Locate the cell with the specified text and output its (X, Y) center coordinate. 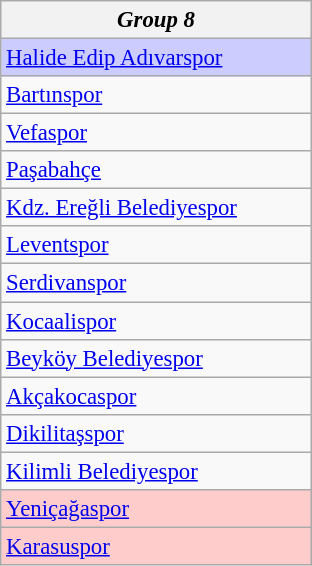
Beyköy Belediyespor (156, 358)
Yeniçağaspor (156, 509)
Kdz. Ereğli Belediyespor (156, 208)
Serdivanspor (156, 283)
Halide Edip Adıvarspor (156, 58)
Vefaspor (156, 133)
Kocaalispor (156, 321)
Dikilitaşspor (156, 433)
Paşabahçe (156, 170)
Leventspor (156, 245)
Bartınspor (156, 95)
Group 8 (156, 20)
Kilimli Belediyespor (156, 471)
Akçakocaspor (156, 396)
Karasuspor (156, 546)
